Extract the [X, Y] coordinate from the center of the cell holding the provided text.  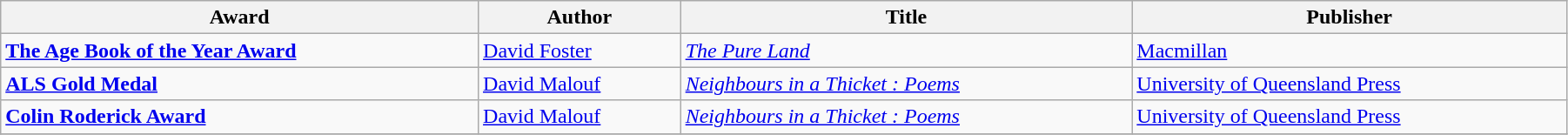
Title [907, 17]
The Pure Land [907, 51]
Macmillan [1350, 51]
Award [240, 17]
ALS Gold Medal [240, 84]
David Foster [580, 51]
Author [580, 17]
The Age Book of the Year Award [240, 51]
Colin Roderick Award [240, 117]
Publisher [1350, 17]
